Scan for the cell matching the given text and deliver its (X, Y) coordinate at center. 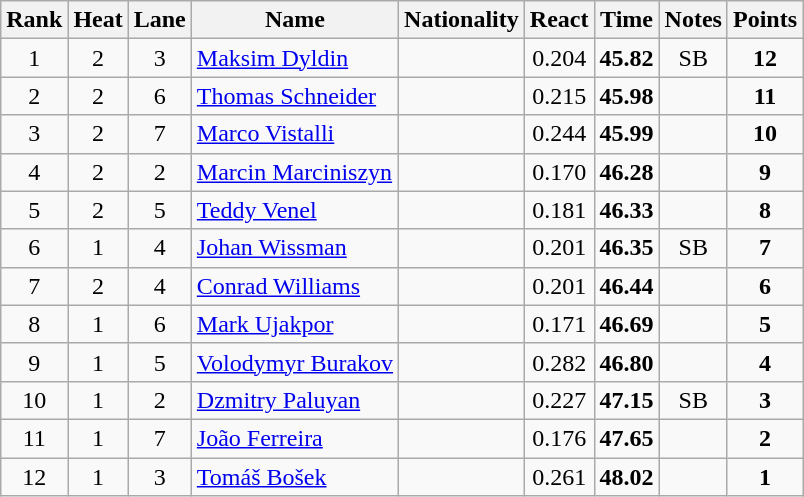
46.80 (626, 362)
0.171 (559, 324)
0.204 (559, 58)
Dzmitry Paluyan (294, 400)
Johan Wissman (294, 248)
Tomáš Bošek (294, 477)
Nationality (462, 20)
0.170 (559, 172)
Volodymyr Burakov (294, 362)
45.82 (626, 58)
0.282 (559, 362)
Teddy Venel (294, 210)
0.176 (559, 438)
46.69 (626, 324)
46.28 (626, 172)
46.35 (626, 248)
46.33 (626, 210)
Rank (34, 20)
Notes (693, 20)
Heat (98, 20)
Points (764, 20)
React (559, 20)
47.65 (626, 438)
Marcin Marciniszyn (294, 172)
48.02 (626, 477)
0.244 (559, 134)
Time (626, 20)
45.98 (626, 96)
Marco Vistalli (294, 134)
0.181 (559, 210)
46.44 (626, 286)
João Ferreira (294, 438)
Lane (160, 20)
Name (294, 20)
0.227 (559, 400)
47.15 (626, 400)
0.261 (559, 477)
45.99 (626, 134)
0.215 (559, 96)
Conrad Williams (294, 286)
Maksim Dyldin (294, 58)
Mark Ujakpor (294, 324)
Thomas Schneider (294, 96)
